Determine the (x, y) coordinate at the center of the cell enclosing the given text.  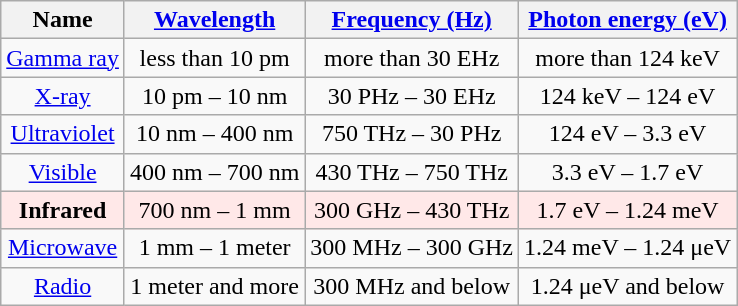
Ultraviolet (63, 134)
Infrared (63, 210)
Name (63, 20)
more than 124 keV (628, 58)
1 mm – 1 meter (214, 248)
Gamma ray (63, 58)
1 meter and more (214, 286)
300 MHz – 300 GHz (412, 248)
10 pm – 10 nm (214, 96)
less than 10 pm (214, 58)
124 eV – 3.3 eV (628, 134)
124 keV – 124 eV (628, 96)
more than 30 EHz (412, 58)
300 GHz – 430 THz (412, 210)
Microwave (63, 248)
Radio (63, 286)
3.3 eV – 1.7 eV (628, 172)
400 nm – 700 nm (214, 172)
X-ray (63, 96)
1.7 eV – 1.24 meV (628, 210)
1.24 meV – 1.24 μeV (628, 248)
1.24 μeV and below (628, 286)
430 THz – 750 THz (412, 172)
Photon energy (eV) (628, 20)
700 nm – 1 mm (214, 210)
10 nm – 400 nm (214, 134)
30 PHz – 30 EHz (412, 96)
Visible (63, 172)
Wavelength (214, 20)
300 MHz and below (412, 286)
Frequency (Hz) (412, 20)
750 THz – 30 PHz (412, 134)
